Output the (x, y) coordinate of the center of the cell containing the given text.  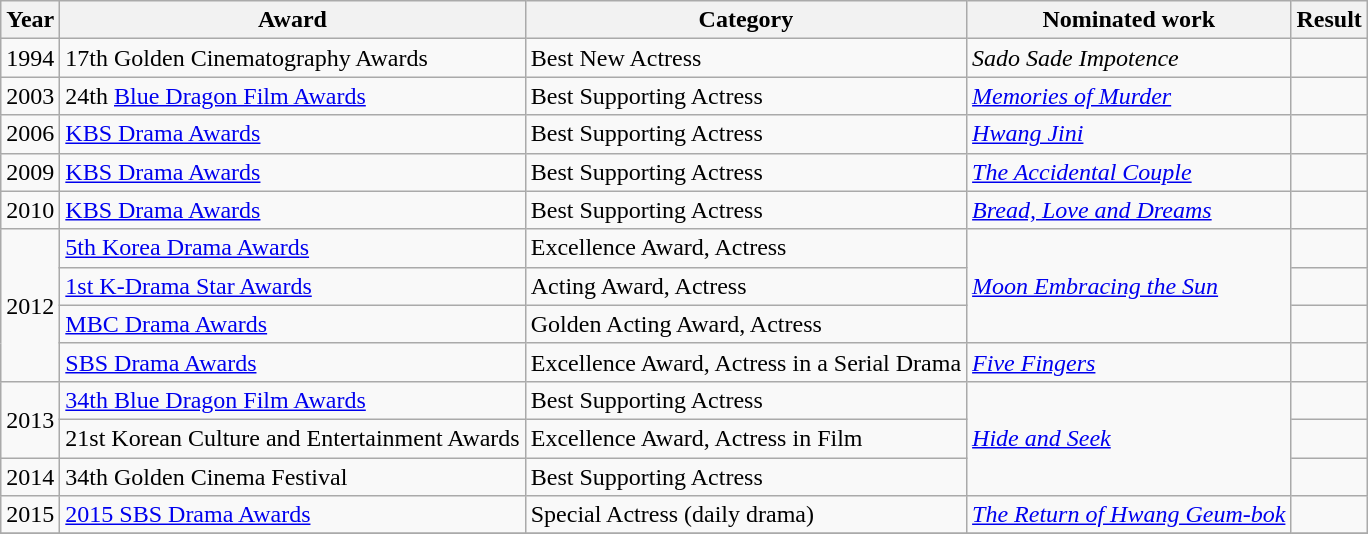
2015 SBS Drama Awards (292, 515)
Result (1329, 20)
5th Korea Drama Awards (292, 248)
SBS Drama Awards (292, 362)
2010 (30, 210)
2006 (30, 134)
2003 (30, 96)
1994 (30, 58)
Memories of Murder (1129, 96)
2013 (30, 419)
Nominated work (1129, 20)
Special Actress (daily drama) (746, 515)
Five Fingers (1129, 362)
Excellence Award, Actress in a Serial Drama (746, 362)
Golden Acting Award, Actress (746, 324)
Excellence Award, Actress (746, 248)
Category (746, 20)
Sado Sade Impotence (1129, 58)
Bread, Love and Dreams (1129, 210)
17th Golden Cinematography Awards (292, 58)
Moon Embracing the Sun (1129, 286)
The Accidental Couple (1129, 172)
2015 (30, 515)
Year (30, 20)
Acting Award, Actress (746, 286)
34th Blue Dragon Film Awards (292, 400)
Hwang Jini (1129, 134)
Hide and Seek (1129, 438)
2009 (30, 172)
1st K-Drama Star Awards (292, 286)
The Return of Hwang Geum-bok (1129, 515)
2012 (30, 305)
34th Golden Cinema Festival (292, 477)
Award (292, 20)
24th Blue Dragon Film Awards (292, 96)
Excellence Award, Actress in Film (746, 438)
21st Korean Culture and Entertainment Awards (292, 438)
MBC Drama Awards (292, 324)
2014 (30, 477)
Best New Actress (746, 58)
